From the cell containing the given text, extract its center point as [X, Y] coordinate. 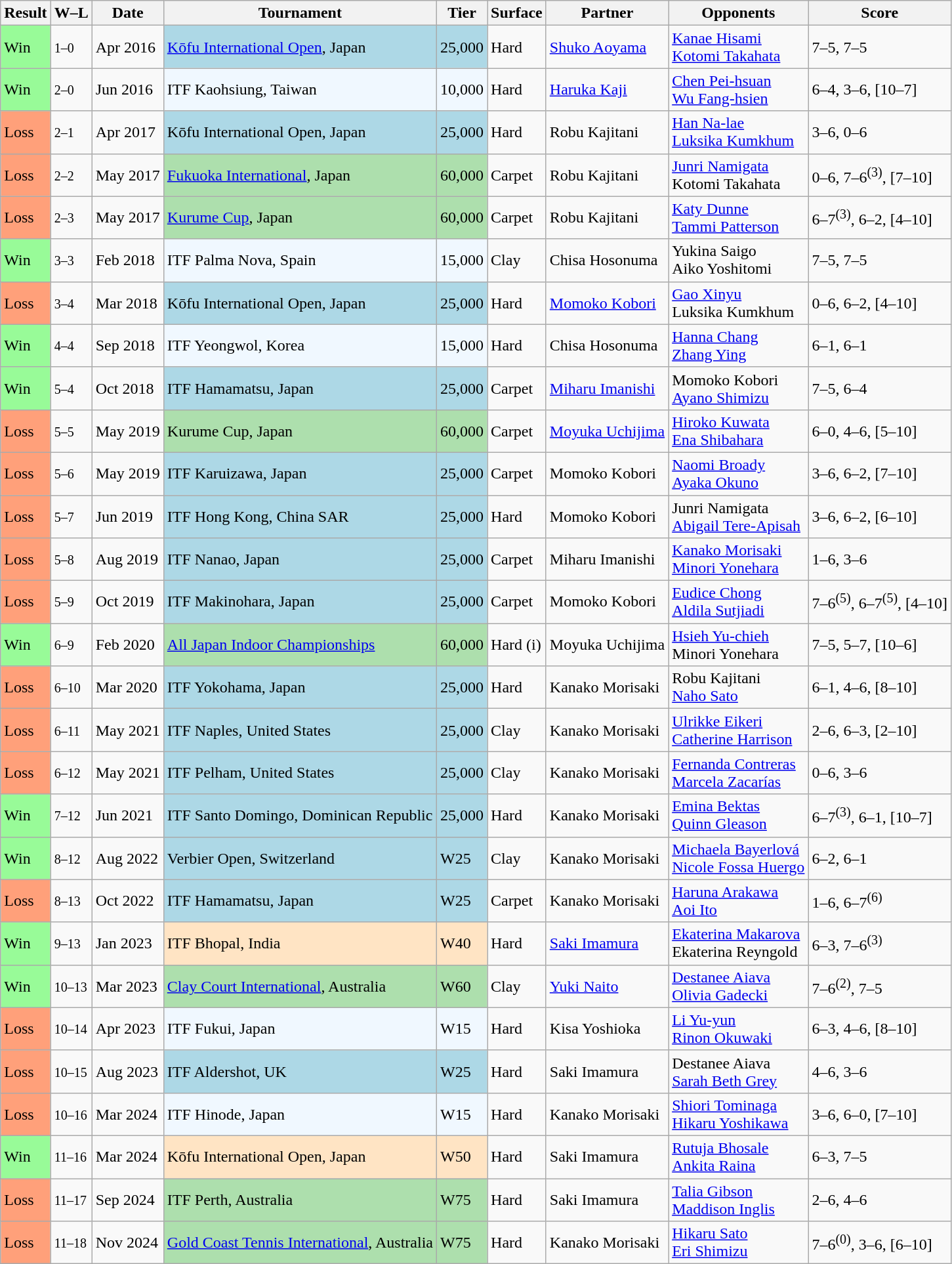
ITF Santo Domingo, Dominican Republic [300, 815]
2–0 [71, 89]
6–12 [71, 773]
Clay Court International, Australia [300, 986]
ITF Makinohara, Japan [300, 602]
5–6 [71, 474]
Yukina Saigo Aiko Yoshitomi [739, 260]
7–5, 6–4 [880, 389]
All Japan Indoor Championships [300, 644]
W40 [462, 944]
Kanae Hisami Kotomi Takahata [739, 47]
Oct 2019 [127, 602]
W50 [462, 1156]
ITF Fukui, Japan [300, 1029]
Destanee Aiava Sarah Beth Grey [739, 1071]
Verbier Open, Switzerland [300, 858]
10,000 [462, 89]
0–6, 3–6 [880, 773]
Ulrikke Eikeri Catherine Harrison [739, 730]
Nov 2024 [127, 1243]
Sep 2018 [127, 345]
ITF Palma Nova, Spain [300, 260]
ITF Kaohsiung, Taiwan [300, 89]
Mar 2018 [127, 303]
ITF Pelham, United States [300, 773]
1–6, 6–7(6) [880, 900]
2–3 [71, 218]
ITF Yeongwol, Korea [300, 345]
ITF Yokohama, Japan [300, 688]
3–6, 6–2, [7–10] [880, 474]
2–1 [71, 133]
Haruka Kaji [607, 89]
ITF Perth, Australia [300, 1200]
Feb 2020 [127, 644]
7–6(0), 3–6, [6–10] [880, 1243]
Oct 2018 [127, 389]
Opponents [739, 13]
11–17 [71, 1200]
5–9 [71, 602]
Destanee Aiava Olivia Gadecki [739, 986]
Momoko Kobori Ayano Shimizu [739, 389]
6–3, 7–6(3) [880, 944]
Shiori Tominaga Hikaru Yoshikawa [739, 1114]
1–6, 3–6 [880, 559]
Robu Kajitani Naho Sato [739, 688]
Hanna Chang Zhang Ying [739, 345]
Jun 2019 [127, 516]
Haruna Arakawa Aoi Ito [739, 900]
6–7(3), 6–1, [10–7] [880, 815]
10–14 [71, 1029]
Mar 2023 [127, 986]
W60 [462, 986]
6–0, 4–6, [5–10] [880, 431]
Kisa Yoshioka [607, 1029]
Katy Dunne Tammi Patterson [739, 218]
Chen Pei-hsuan Wu Fang-hsien [739, 89]
Fernanda Contreras Marcela Zacarías [739, 773]
Li Yu-yun Rinon Okuwaki [739, 1029]
6–4, 3–6, [10–7] [880, 89]
3–4 [71, 303]
5–4 [71, 389]
6–3, 7–5 [880, 1156]
Yuki Naito [607, 986]
ITF Naples, United States [300, 730]
Shuko Aoyama [607, 47]
Jan 2023 [127, 944]
0–6, 6–2, [4–10] [880, 303]
7–6(5), 6–7(5), [4–10] [880, 602]
2–6, 6–3, [2–10] [880, 730]
Hikaru Sato Eri Shimizu [739, 1243]
6–3, 4–6, [8–10] [880, 1029]
7–5, 5–7, [10–6] [880, 644]
Han Na-lae Luksika Kumkhum [739, 133]
Tournament [300, 13]
6–10 [71, 688]
Result [26, 13]
Naomi Broady Ayaka Okuno [739, 474]
Mar 2020 [127, 688]
7–12 [71, 815]
Feb 2018 [127, 260]
10–16 [71, 1114]
Apr 2016 [127, 47]
Apr 2017 [127, 133]
Hsieh Yu-chieh Minori Yonehara [739, 644]
Surface [517, 13]
4–4 [71, 345]
ITF Karuizawa, Japan [300, 474]
3–6, 6–0, [7–10] [880, 1114]
Talia Gibson Maddison Inglis [739, 1200]
5–8 [71, 559]
Date [127, 13]
Oct 2022 [127, 900]
9–13 [71, 944]
ITF Aldershot, UK [300, 1071]
Sep 2024 [127, 1200]
Jun 2021 [127, 815]
Tier [462, 13]
6–1, 6–1 [880, 345]
Fukuoka International, Japan [300, 175]
2–2 [71, 175]
Aug 2023 [127, 1071]
Emina Bektas Quinn Gleason [739, 815]
Partner [607, 13]
6–7(3), 6–2, [4–10] [880, 218]
6–2, 6–1 [880, 858]
Junri Namigata Kotomi Takahata [739, 175]
Score [880, 13]
3–6, 0–6 [880, 133]
Michaela Bayerlová Nicole Fossa Huergo [739, 858]
ITF Hinode, Japan [300, 1114]
8–12 [71, 858]
Hard (i) [517, 644]
7–6(2), 7–5 [880, 986]
Gao Xinyu Luksika Kumkhum [739, 303]
Junri Namigata Abigail Tere-Apisah [739, 516]
Jun 2016 [127, 89]
ITF Hong Kong, China SAR [300, 516]
W–L [71, 13]
Gold Coast Tennis International, Australia [300, 1243]
Rutuja Bhosale Ankita Raina [739, 1156]
6–11 [71, 730]
Hiroko Kuwata Ena Shibahara [739, 431]
Aug 2022 [127, 858]
Ekaterina Makarova Ekaterina Reyngold [739, 944]
11–18 [71, 1243]
8–13 [71, 900]
Aug 2019 [127, 559]
Apr 2023 [127, 1029]
1–0 [71, 47]
Eudice Chong Aldila Sutjiadi [739, 602]
6–9 [71, 644]
2–6, 4–6 [880, 1200]
ITF Nanao, Japan [300, 559]
6–1, 4–6, [8–10] [880, 688]
3–3 [71, 260]
5–5 [71, 431]
Kanako Morisaki Minori Yonehara [739, 559]
ITF Bhopal, India [300, 944]
10–13 [71, 986]
10–15 [71, 1071]
5–7 [71, 516]
4–6, 3–6 [880, 1071]
0–6, 7–6(3), [7–10] [880, 175]
3–6, 6–2, [6–10] [880, 516]
11–16 [71, 1156]
